Extract the (x, y) coordinate from the center of the cell holding the provided text.  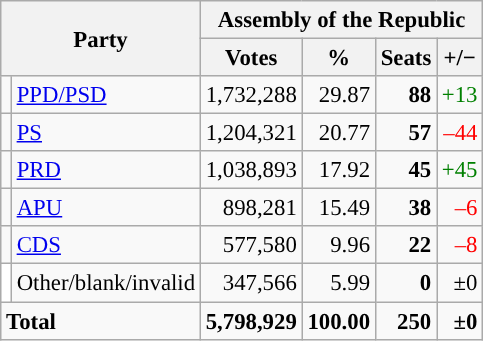
–8 (460, 245)
Party (101, 38)
PS (106, 133)
17.92 (338, 170)
APU (106, 208)
57 (406, 133)
0 (406, 283)
15.49 (338, 208)
5,798,929 (251, 321)
+/− (460, 58)
577,580 (251, 245)
Other/blank/invalid (106, 283)
+13 (460, 95)
Assembly of the Republic (341, 20)
Total (101, 321)
22 (406, 245)
9.96 (338, 245)
+45 (460, 170)
898,281 (251, 208)
5.99 (338, 283)
–44 (460, 133)
PRD (106, 170)
Votes (251, 58)
20.77 (338, 133)
38 (406, 208)
347,566 (251, 283)
88 (406, 95)
100.00 (338, 321)
PPD/PSD (106, 95)
1,038,893 (251, 170)
Seats (406, 58)
–6 (460, 208)
250 (406, 321)
1,204,321 (251, 133)
45 (406, 170)
29.87 (338, 95)
% (338, 58)
1,732,288 (251, 95)
CDS (106, 245)
